Capture the cell that displays the provided text and extract its [x, y] central coordinate. 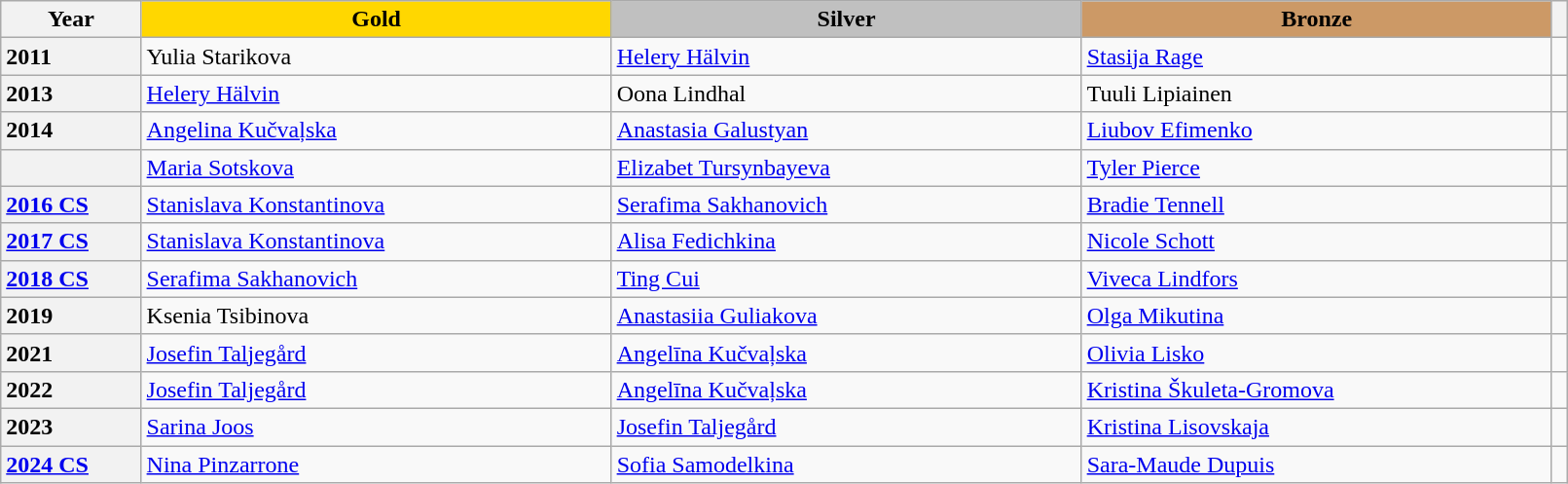
Angelina Kučvaļska [376, 130]
Sara-Maude Dupuis [1316, 465]
Anastasiia Guliakova [847, 316]
Sofia Samodelkina [847, 465]
Bradie Tennell [1316, 205]
Viveca Lindfors [1316, 279]
Silver [847, 19]
2022 [71, 390]
2016 CS [71, 205]
2017 CS [71, 242]
2021 [71, 353]
2018 CS [71, 279]
Elizabet Tursynbayeva [847, 168]
Kristina Lisovskaja [1316, 427]
Nicole Schott [1316, 242]
Olga Mikutina [1316, 316]
Ting Cui [847, 279]
2011 [71, 56]
Tyler Pierce [1316, 168]
2014 [71, 130]
Year [71, 19]
2024 CS [71, 465]
Bronze [1316, 19]
Ksenia Tsibinova [376, 316]
Stasija Rage [1316, 56]
Gold [376, 19]
Oona Lindhal [847, 93]
Liubov Efimenko [1316, 130]
2019 [71, 316]
2013 [71, 93]
Kristina Škuleta-Gromova [1316, 390]
2023 [71, 427]
Alisa Fedichkina [847, 242]
Tuuli Lipiainen [1316, 93]
Nina Pinzarrone [376, 465]
Anastasia Galustyan [847, 130]
Yulia Starikova [376, 56]
Maria Sotskova [376, 168]
Sarina Joos [376, 427]
Olivia Lisko [1316, 353]
